Determine the [x, y] coordinate at the center of the cell enclosing the given text.  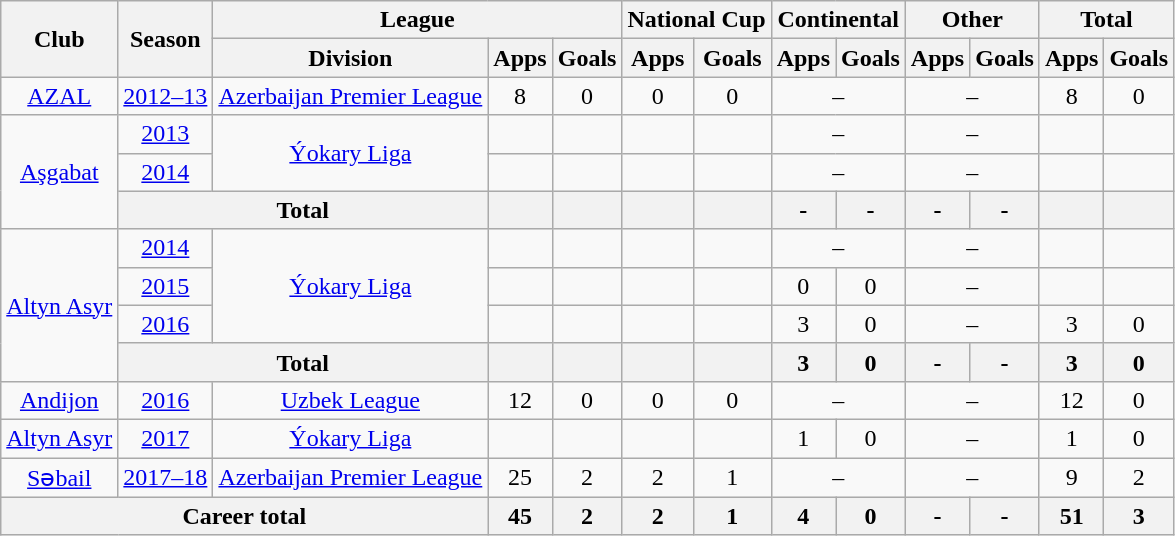
25 [520, 478]
2017–18 [166, 478]
National Cup [696, 20]
Andijon [60, 400]
Səbail [60, 478]
Season [166, 39]
Aşgabat [60, 172]
League [418, 20]
Other [972, 20]
Club [60, 39]
Continental [838, 20]
Uzbek League [350, 400]
51 [1071, 516]
AZAL [60, 96]
2013 [166, 134]
Division [350, 58]
2015 [166, 286]
Career total [244, 516]
4 [803, 516]
2012–13 [166, 96]
2017 [166, 438]
9 [1071, 478]
45 [520, 516]
